Capture the cell that displays the provided text and extract its [x, y] central coordinate. 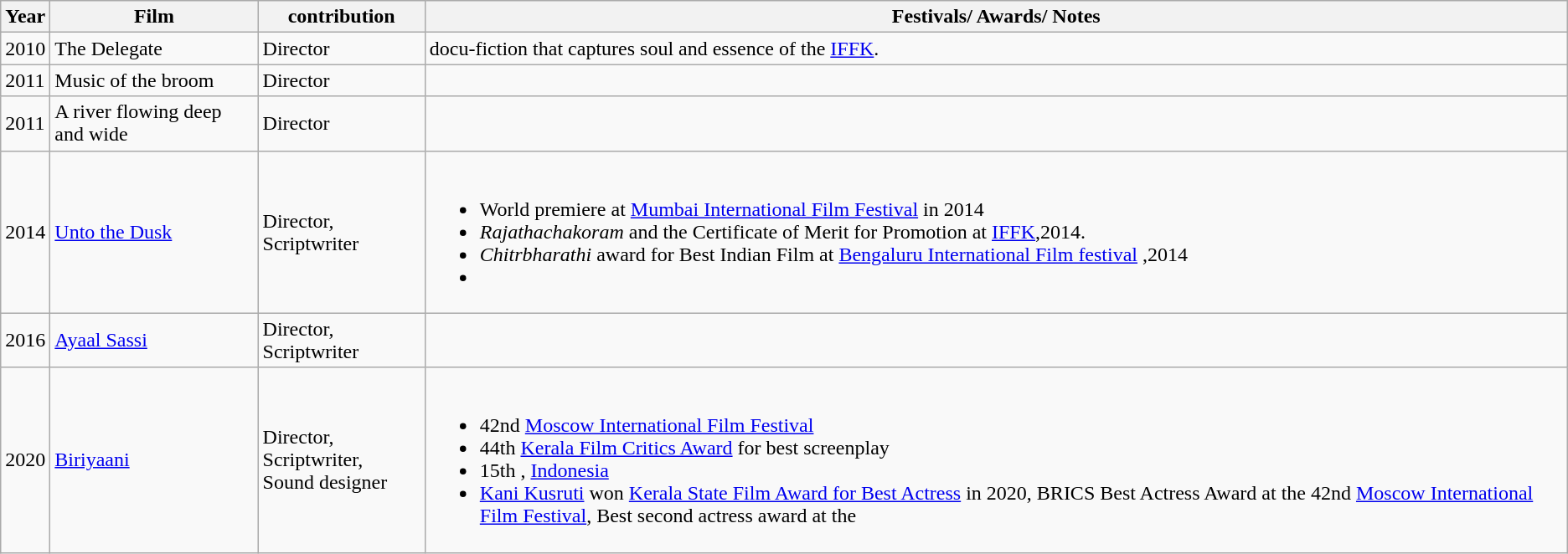
2014 [25, 232]
2016 [25, 340]
Unto the Dusk [154, 232]
Ayaal Sassi [154, 340]
The Delegate [154, 49]
docu-fiction that captures soul and essence of the IFFK. [996, 49]
Director, Scriptwriter,Sound designer [342, 460]
Music of the broom [154, 80]
Biriyaani [154, 460]
A river flowing deep and wide [154, 124]
Year [25, 17]
contribution [342, 17]
Film [154, 17]
Festivals/ Awards/ Notes [996, 17]
2010 [25, 49]
2020 [25, 460]
